Extract the [x, y] coordinate from the center of the cell holding the provided text.  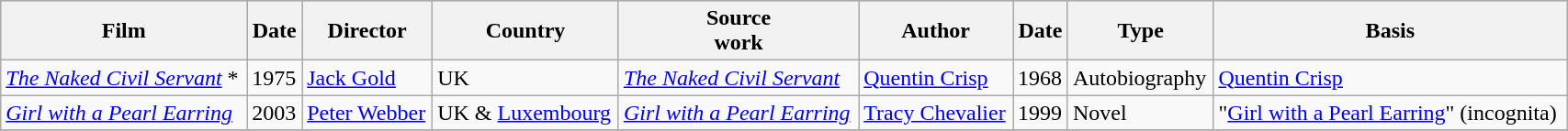
Basis [1391, 31]
Novel [1141, 113]
Autobiography [1141, 78]
Sourcework [739, 31]
Jack Gold [367, 78]
Peter Webber [367, 113]
Country [525, 31]
The Naked Civil Servant [739, 78]
"Girl with a Pearl Earring" (incognita) [1391, 113]
Type [1141, 31]
1975 [275, 78]
The Naked Civil Servant * [124, 78]
UK [525, 78]
Director [367, 31]
2003 [275, 113]
UK & Luxembourg [525, 113]
Tracy Chevalier [936, 113]
1999 [1041, 113]
1968 [1041, 78]
Film [124, 31]
Author [936, 31]
